Detect which cell encompasses the target text, then output its [x, y] center coordinate. 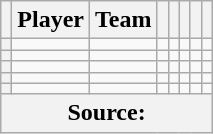
Team [124, 20]
Player [51, 20]
Source: [107, 113]
